Pinpoint the cell where the given text exists, returning its [x, y] midpoint coordinate. 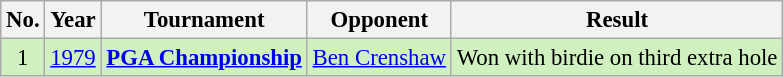
Won with birdie on third extra hole [616, 58]
PGA Championship [204, 58]
Opponent [379, 20]
Result [616, 20]
Ben Crenshaw [379, 58]
1 [23, 58]
Tournament [204, 20]
Year [73, 20]
No. [23, 20]
1979 [73, 58]
